Find where the given text appears and provide that cell's center as (x, y) coordinate. 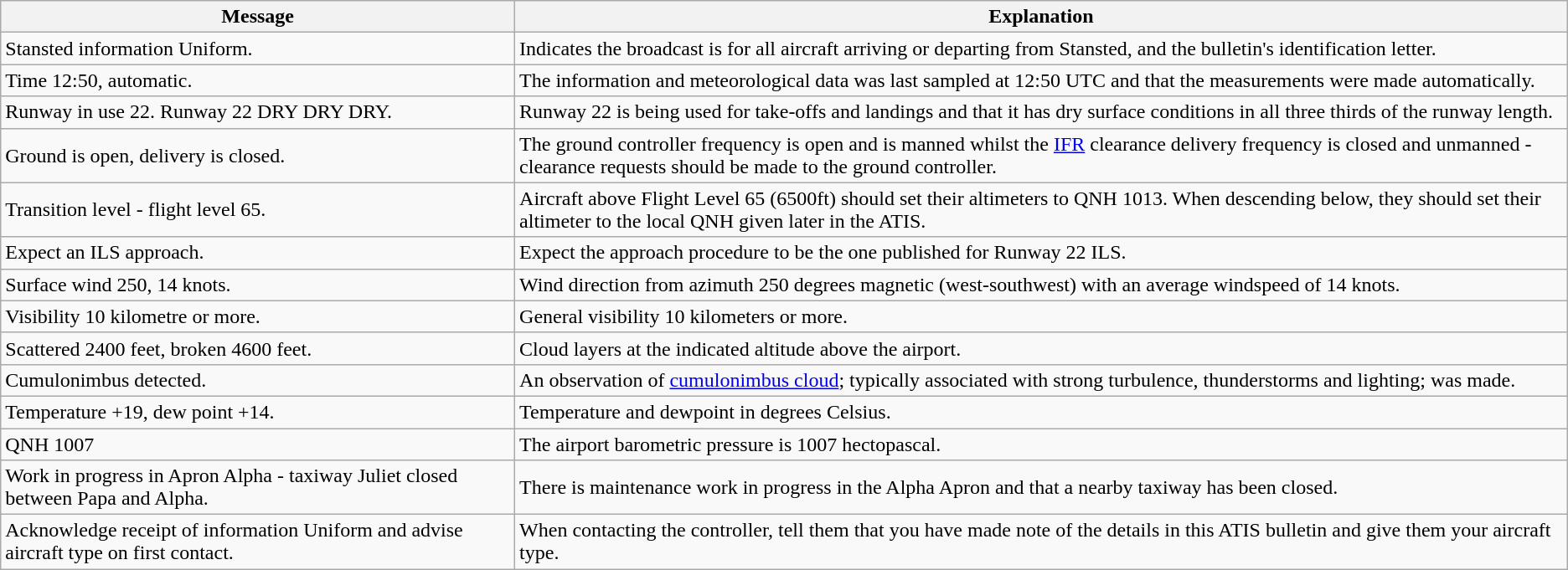
Message (258, 17)
Expect the approach procedure to be the one published for Runway 22 ILS. (1042, 253)
Cumulonimbus detected. (258, 380)
Visibility 10 kilometre or more. (258, 316)
An observation of cumulonimbus cloud; typically associated with strong turbulence, thunderstorms and lighting; was made. (1042, 380)
Runway in use 22. Runway 22 DRY DRY DRY. (258, 112)
Temperature +19, dew point +14. (258, 412)
Indicates the broadcast is for all aircraft arriving or departing from Stansted, and the bulletin's identification letter. (1042, 49)
Stansted information Uniform. (258, 49)
The information and meteorological data was last sampled at 12:50 UTC and that the measurements were made automatically. (1042, 80)
Acknowledge receipt of information Uniform and advise aircraft type on first contact. (258, 542)
When contacting the controller, tell them that you have made note of the details in this ATIS bulletin and give them your aircraft type. (1042, 542)
Explanation (1042, 17)
Surface wind 250, 14 knots. (258, 285)
There is maintenance work in progress in the Alpha Apron and that a nearby taxiway has been closed. (1042, 487)
Transition level - flight level 65. (258, 209)
Expect an ILS approach. (258, 253)
Ground is open, delivery is closed. (258, 156)
The airport barometric pressure is 1007 hectopascal. (1042, 444)
Time 12:50, automatic. (258, 80)
Scattered 2400 feet, broken 4600 feet. (258, 348)
General visibility 10 kilometers or more. (1042, 316)
Runway 22 is being used for take-offs and landings and that it has dry surface conditions in all three thirds of the runway length. (1042, 112)
Work in progress in Apron Alpha - taxiway Juliet closed between Papa and Alpha. (258, 487)
QNH 1007 (258, 444)
Wind direction from azimuth 250 degrees magnetic (west-southwest) with an average windspeed of 14 knots. (1042, 285)
Temperature and dewpoint in degrees Celsius. (1042, 412)
Cloud layers at the indicated altitude above the airport. (1042, 348)
